Pinpoint the cell where the given text exists, returning its [x, y] midpoint coordinate. 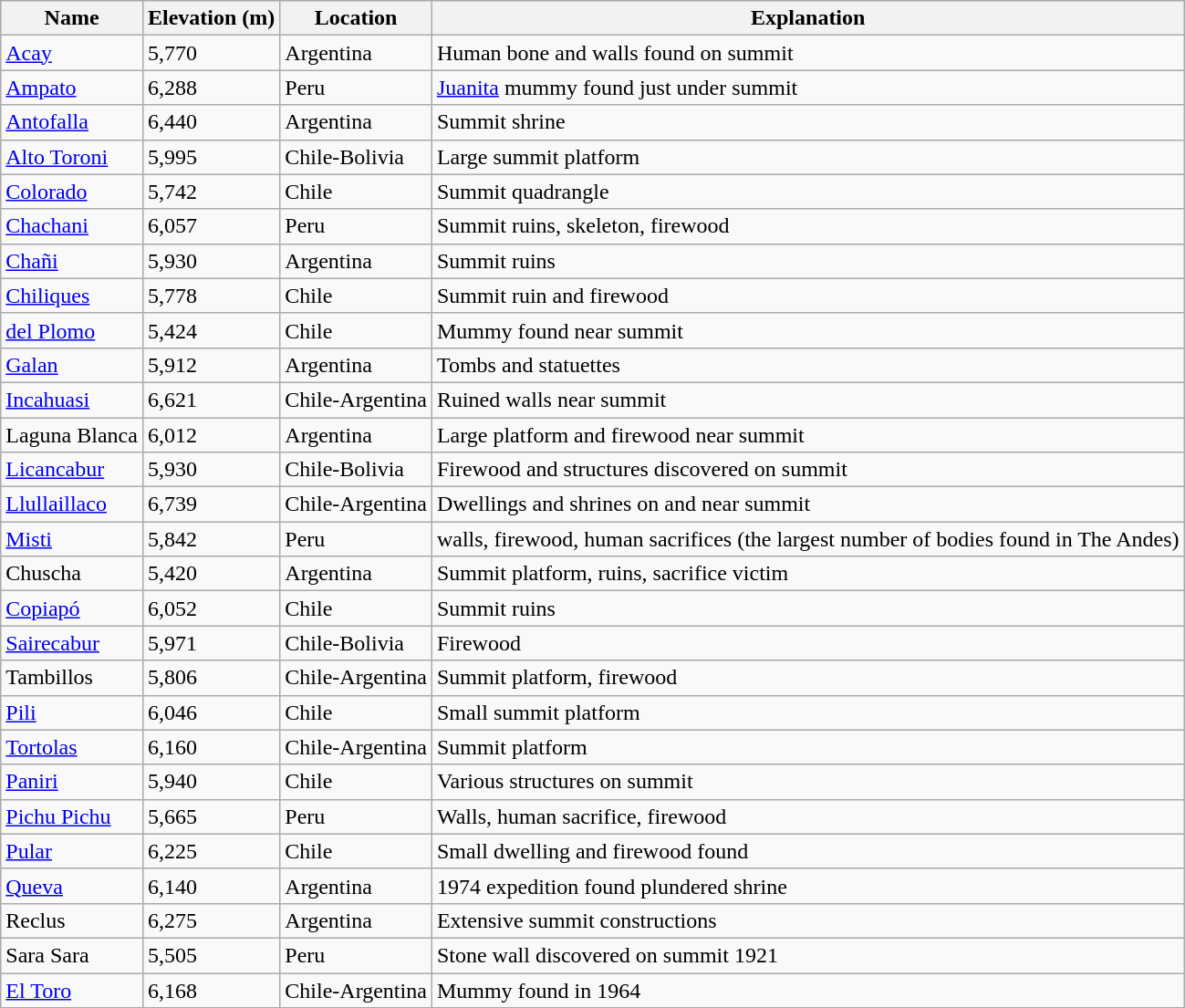
Paniri [72, 782]
Various structures on summit [808, 782]
Tombs and statuettes [808, 365]
Chañi [72, 261]
5,770 [211, 53]
walls, firewood, human sacrifices (the largest number of bodies found in The Andes) [808, 539]
5,742 [211, 192]
Ruined walls near summit [808, 400]
5,424 [211, 330]
5,995 [211, 157]
5,505 [211, 955]
5,842 [211, 539]
Juanita mummy found just under summit [808, 88]
Reclus [72, 920]
6,225 [211, 851]
Explanation [808, 18]
6,440 [211, 122]
Summit platform, firewood [808, 678]
Chuscha [72, 574]
Incahuasi [72, 400]
Copiapó [72, 608]
Summit shrine [808, 122]
Chiliques [72, 296]
5,912 [211, 365]
Extensive summit constructions [808, 920]
Licancabur [72, 470]
Llullaillaco [72, 504]
del Plomo [72, 330]
6,275 [211, 920]
5,806 [211, 678]
Large summit platform [808, 157]
Pichu Pichu [72, 816]
5,665 [211, 816]
Small dwelling and firewood found [808, 851]
5,778 [211, 296]
1974 expedition found plundered shrine [808, 886]
Firewood [808, 643]
Sara Sara [72, 955]
6,140 [211, 886]
Walls, human sacrifice, firewood [808, 816]
Dwellings and shrines on and near summit [808, 504]
6,057 [211, 226]
Stone wall discovered on summit 1921 [808, 955]
Name [72, 18]
6,739 [211, 504]
Summit platform, ruins, sacrifice victim [808, 574]
Queva [72, 886]
6,046 [211, 712]
Large platform and firewood near summit [808, 435]
Sairecabur [72, 643]
Acay [72, 53]
Mummy found in 1964 [808, 990]
Pular [72, 851]
Small summit platform [808, 712]
6,621 [211, 400]
6,052 [211, 608]
5,971 [211, 643]
5,420 [211, 574]
6,168 [211, 990]
Tortolas [72, 747]
Antofalla [72, 122]
Chachani [72, 226]
Mummy found near summit [808, 330]
Alto Toroni [72, 157]
Human bone and walls found on summit [808, 53]
Colorado [72, 192]
Summit platform [808, 747]
Pili [72, 712]
Summit ruin and firewood [808, 296]
Summit quadrangle [808, 192]
Summit ruins, skeleton, firewood [808, 226]
5,940 [211, 782]
Tambillos [72, 678]
Galan [72, 365]
6,012 [211, 435]
Misti [72, 539]
Location [356, 18]
Elevation (m) [211, 18]
Laguna Blanca [72, 435]
6,288 [211, 88]
Firewood and structures discovered on summit [808, 470]
6,160 [211, 747]
El Toro [72, 990]
Ampato [72, 88]
